Search for the cell housing the specified text and yield its [X, Y] center coordinate. 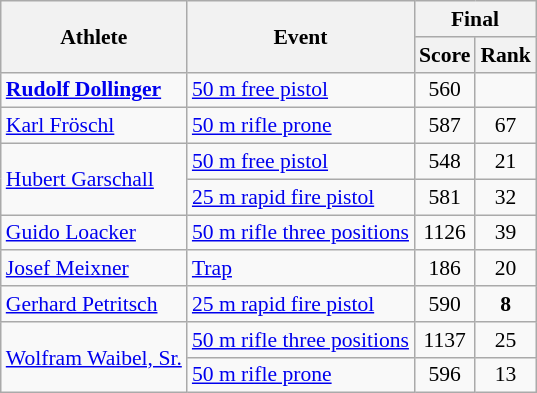
39 [506, 233]
186 [444, 269]
Wolfram Waibel, Sr. [94, 358]
Rank [506, 55]
32 [506, 197]
590 [444, 304]
596 [444, 375]
Athlete [94, 36]
67 [506, 126]
25 [506, 340]
Event [300, 36]
560 [444, 90]
Trap [300, 269]
587 [444, 126]
20 [506, 269]
13 [506, 375]
Rudolf Dollinger [94, 90]
581 [444, 197]
1126 [444, 233]
Josef Meixner [94, 269]
Guido Loacker [94, 233]
Karl Fröschl [94, 126]
8 [506, 304]
548 [444, 162]
21 [506, 162]
Gerhard Petritsch [94, 304]
1137 [444, 340]
Final [475, 19]
Hubert Garschall [94, 180]
Score [444, 55]
